Return the [X, Y] coordinate for the center point of the cell that contains the specified text.  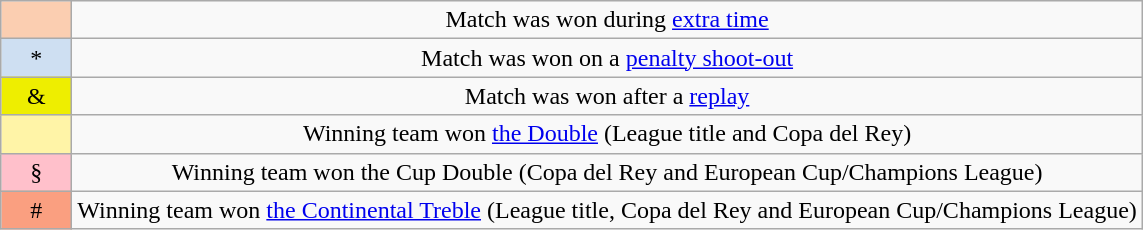
Winning team won the Continental Treble (League title, Copa del Rey and European Cup/Champions League) [608, 210]
& [36, 96]
Winning team won the Cup Double (Copa del Rey and European Cup/Champions League) [608, 172]
Match was won on a penalty shoot-out [608, 58]
Winning team won the Double (League title and Copa del Rey) [608, 134]
Match was won during extra time [608, 20]
* [36, 58]
§ [36, 172]
Match was won after a replay [608, 96]
# [36, 210]
